Identify which cell holds the provided text, then report its [x, y] central coordinate. 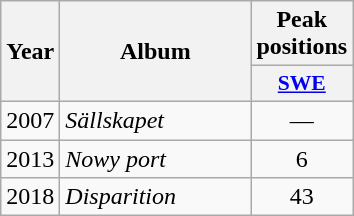
2018 [30, 197]
Nowy port [156, 159]
6 [302, 159]
Disparition [156, 197]
Album [156, 52]
Year [30, 52]
Sällskapet [156, 120]
2007 [30, 120]
SWE [302, 84]
Peak positions [302, 34]
— [302, 120]
2013 [30, 159]
43 [302, 197]
